Detect which cell encompasses the target text, then output its (X, Y) center coordinate. 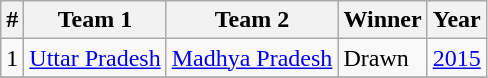
2015 (456, 58)
Team 2 (252, 20)
Drawn (382, 58)
Winner (382, 20)
Year (456, 20)
1 (12, 58)
# (12, 20)
Madhya Pradesh (252, 58)
Team 1 (95, 20)
Uttar Pradesh (95, 58)
